Return the [x, y] coordinate for the center point of the cell that contains the specified text.  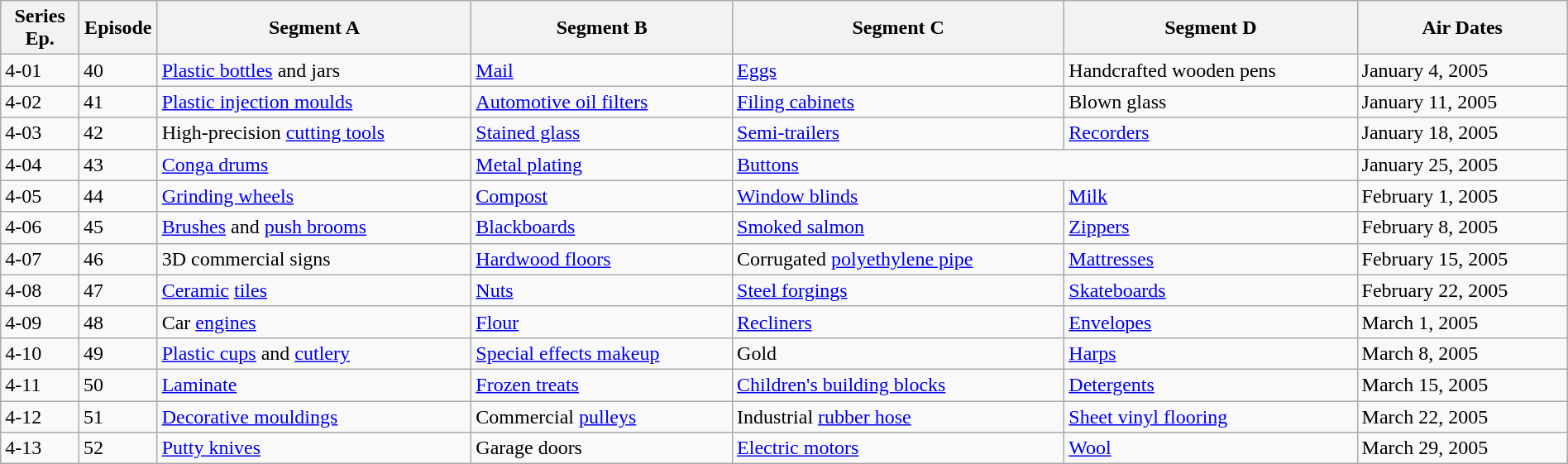
March 8, 2005 [1462, 353]
4-01 [40, 70]
Plastic bottles and jars [314, 70]
Frozen treats [602, 385]
4-04 [40, 165]
Series Ep. [40, 28]
Industrial rubber hose [898, 416]
Automotive oil filters [602, 102]
4-08 [40, 290]
Wool [1211, 448]
52 [117, 448]
Putty knives [314, 448]
Car engines [314, 322]
41 [117, 102]
Brushes and push brooms [314, 227]
4-05 [40, 196]
Nuts [602, 290]
Segment B [602, 28]
Decorative mouldings [314, 416]
4-11 [40, 385]
Handcrafted wooden pens [1211, 70]
44 [117, 196]
January 4, 2005 [1462, 70]
January 25, 2005 [1462, 165]
Detergents [1211, 385]
Blown glass [1211, 102]
48 [117, 322]
Semi-trailers [898, 133]
Sheet vinyl flooring [1211, 416]
Zippers [1211, 227]
March 1, 2005 [1462, 322]
Compost [602, 196]
Laminate [314, 385]
Eggs [898, 70]
February 15, 2005 [1462, 259]
47 [117, 290]
Segment C [898, 28]
4-12 [40, 416]
Mattresses [1211, 259]
Buttons [1045, 165]
Children's building blocks [898, 385]
Recorders [1211, 133]
Conga drums [314, 165]
February 22, 2005 [1462, 290]
Segment A [314, 28]
March 22, 2005 [1462, 416]
43 [117, 165]
Steel forgings [898, 290]
Hardwood floors [602, 259]
Gold [898, 353]
Plastic cups and cutlery [314, 353]
March 29, 2005 [1462, 448]
40 [117, 70]
Corrugated polyethylene pipe [898, 259]
Episode [117, 28]
4-13 [40, 448]
4-03 [40, 133]
January 18, 2005 [1462, 133]
4-10 [40, 353]
Window blinds [898, 196]
4-07 [40, 259]
Stained glass [602, 133]
Filing cabinets [898, 102]
45 [117, 227]
Flour [602, 322]
Recliners [898, 322]
Mail [602, 70]
Metal plating [602, 165]
51 [117, 416]
Commercial pulleys [602, 416]
High-precision cutting tools [314, 133]
Special effects makeup [602, 353]
Envelopes [1211, 322]
Ceramic tiles [314, 290]
50 [117, 385]
4-09 [40, 322]
Air Dates [1462, 28]
Blackboards [602, 227]
Grinding wheels [314, 196]
February 8, 2005 [1462, 227]
46 [117, 259]
January 11, 2005 [1462, 102]
Milk [1211, 196]
42 [117, 133]
Harps [1211, 353]
3D commercial signs [314, 259]
49 [117, 353]
Skateboards [1211, 290]
February 1, 2005 [1462, 196]
Segment D [1211, 28]
4-06 [40, 227]
Plastic injection moulds [314, 102]
Electric motors [898, 448]
Smoked salmon [898, 227]
March 15, 2005 [1462, 385]
4-02 [40, 102]
Garage doors [602, 448]
